Detect which cell encompasses the target text, then output its (X, Y) center coordinate. 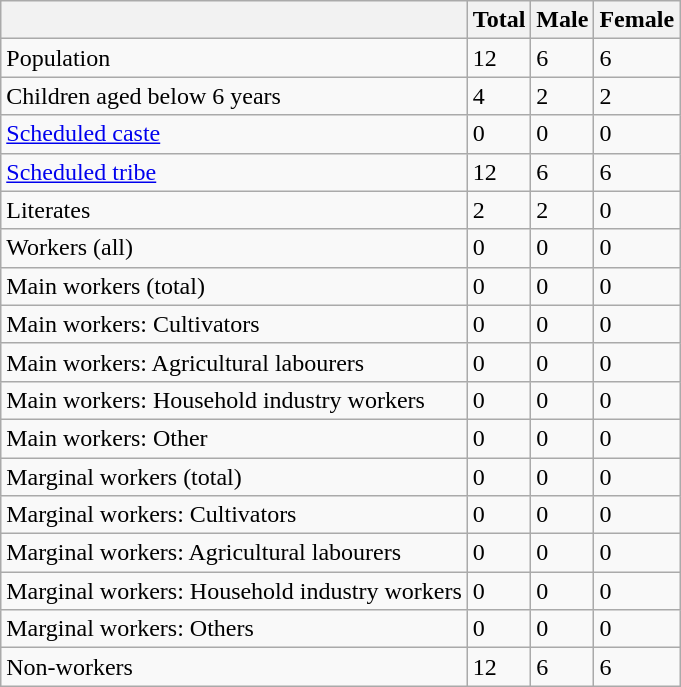
Non-workers (234, 667)
Scheduled caste (234, 134)
Children aged below 6 years (234, 96)
Main workers: Agricultural labourers (234, 362)
Female (637, 20)
Literates (234, 210)
Workers (all) (234, 248)
Main workers: Other (234, 438)
Marginal workers (total) (234, 477)
Male (562, 20)
Population (234, 58)
Main workers: Cultivators (234, 324)
4 (499, 96)
Scheduled tribe (234, 172)
Marginal workers: Others (234, 629)
Marginal workers: Agricultural labourers (234, 553)
Main workers (total) (234, 286)
Total (499, 20)
Marginal workers: Household industry workers (234, 591)
Main workers: Household industry workers (234, 400)
Marginal workers: Cultivators (234, 515)
